Scan for the cell matching the given text and deliver its [x, y] coordinate at center. 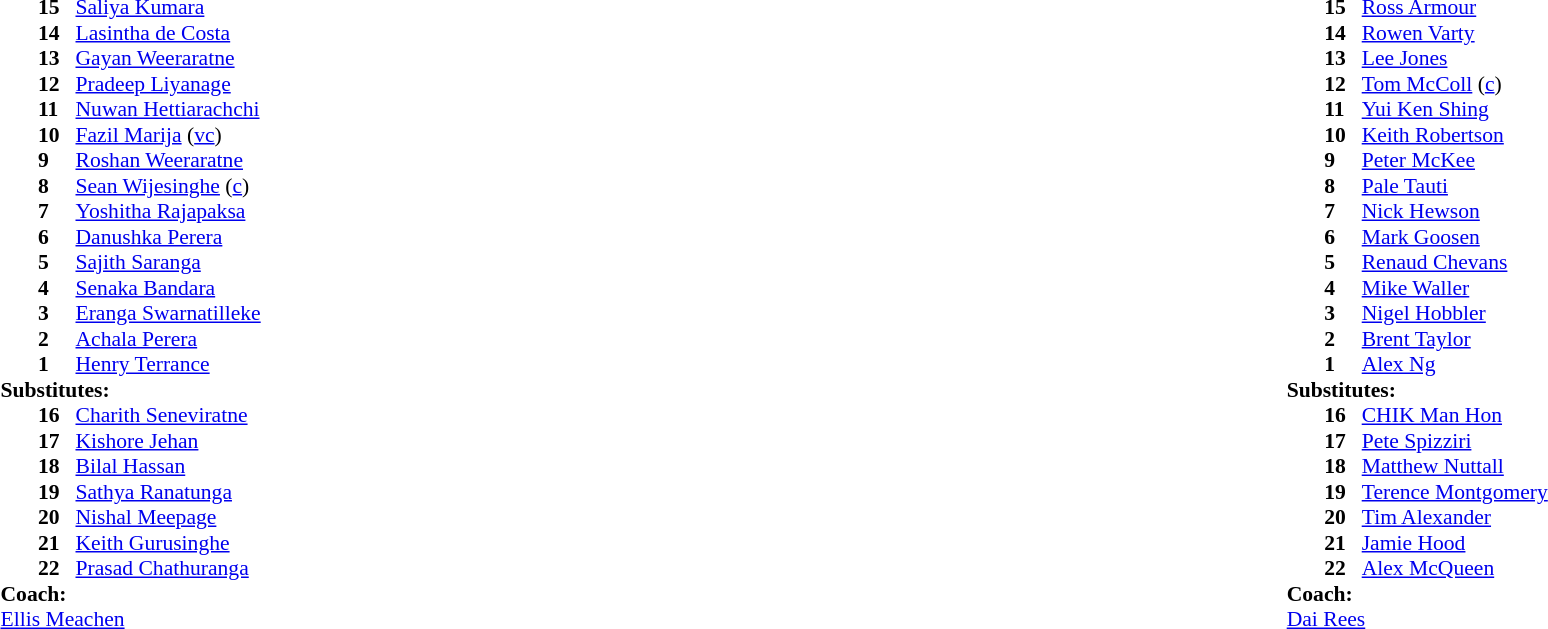
Renaud Chevans [1455, 263]
Alex McQueen [1455, 569]
Fazil Marija (vc) [168, 135]
Achala Perera [168, 339]
Yoshitha Rajapaksa [168, 211]
Nuwan Hettiarachchi [168, 109]
Senaka Bandara [168, 288]
Mike Waller [1455, 288]
Mark Goosen [1455, 237]
Tom McColl (c) [1455, 84]
Kishore Jehan [168, 441]
Nick Hewson [1455, 211]
Pradeep Liyanage [168, 84]
Sathya Ranatunga [168, 492]
Terence Montgomery [1455, 492]
Matthew Nuttall [1455, 467]
Henry Terrance [168, 365]
Keith Gurusinghe [168, 543]
CHIK Man Hon [1455, 415]
Keith Robertson [1455, 135]
Yui Ken Shing [1455, 109]
Pale Tauti [1455, 186]
Sean Wijesinghe (c) [168, 186]
Nigel Hobbler [1455, 313]
Lee Jones [1455, 59]
Charith Seneviratne [168, 415]
Danushka Perera [168, 237]
Sajith Saranga [168, 263]
Bilal Hassan [168, 467]
Brent Taylor [1455, 339]
Pete Spizziri [1455, 441]
Eranga Swarnatilleke [168, 313]
Rowen Varty [1455, 33]
Lasintha de Costa [168, 33]
Roshan Weeraratne [168, 161]
Gayan Weeraratne [168, 59]
Prasad Chathuranga [168, 569]
Tim Alexander [1455, 517]
Alex Ng [1455, 365]
Jamie Hood [1455, 543]
Nishal Meepage [168, 517]
Peter McKee [1455, 161]
